Search for the cell housing the specified text and yield its [X, Y] center coordinate. 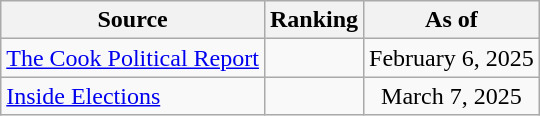
Inside Elections [133, 96]
Ranking [314, 20]
March 7, 2025 [452, 96]
As of [452, 20]
The Cook Political Report [133, 58]
Source [133, 20]
February 6, 2025 [452, 58]
